Return [x, y] of the center of cell containing provided text 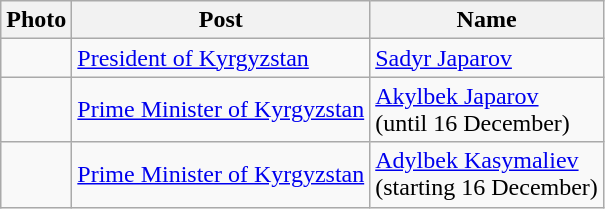
Post [221, 20]
Adylbek Kasymaliev(starting 16 December) [487, 174]
Akylbek Japarov(until 16 December) [487, 110]
Photo [36, 20]
President of Kyrgyzstan [221, 58]
Name [487, 20]
Sadyr Japarov [487, 58]
